Return (X, Y) of the center of cell containing provided text 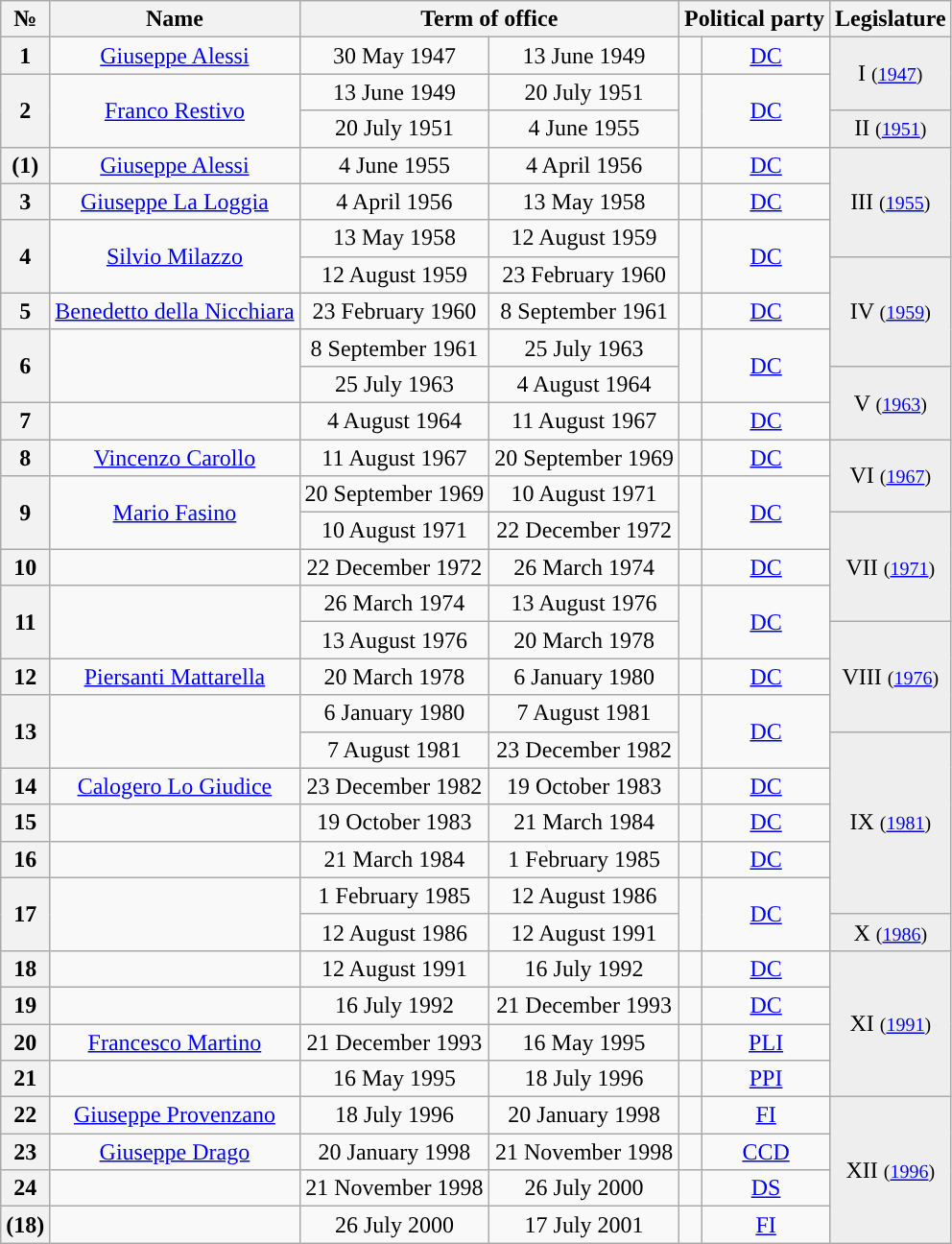
VI (1967) (891, 476)
24 (25, 1188)
X (1986) (891, 932)
Franco Restivo (175, 110)
Mario Fasino (175, 513)
8 (25, 458)
13 (25, 731)
I (1947) (891, 74)
21 (25, 1079)
9 (25, 513)
16 (25, 859)
3 (25, 202)
VII (1971) (891, 567)
VIII (1976) (891, 677)
17 (25, 914)
11 (25, 622)
5 (25, 311)
(1) (25, 165)
Giuseppe Drago (175, 1152)
Giuseppe La Loggia (175, 202)
Term of office (489, 19)
1 (25, 56)
Benedetto della Nicchiara (175, 311)
Name (175, 19)
19 (25, 1005)
18 (25, 969)
22 (25, 1115)
23 (25, 1152)
14 (25, 786)
12 (25, 677)
IV (1959) (891, 311)
17 July 2001 (584, 1225)
Silvio Milazzo (175, 256)
III (1955) (891, 202)
Giuseppe Provenzano (175, 1115)
CCD (766, 1152)
15 (25, 823)
7 (25, 420)
№ (25, 19)
Vincenzo Carollo (175, 458)
II (1951) (891, 129)
Legislature (891, 19)
2 (25, 110)
4 (25, 256)
Piersanti Mattarella (175, 677)
30 May 1947 (394, 56)
PPI (766, 1079)
XI (1991) (891, 1023)
Francesco Martino (175, 1041)
Political party (754, 19)
6 (25, 366)
DS (766, 1188)
20 (25, 1041)
PLI (766, 1041)
(18) (25, 1225)
IX (1981) (891, 823)
Calogero Lo Giudice (175, 786)
10 (25, 567)
XII (1996) (891, 1170)
V (1963) (891, 402)
